Extract the [x, y] coordinate from the center of the cell holding the provided text.  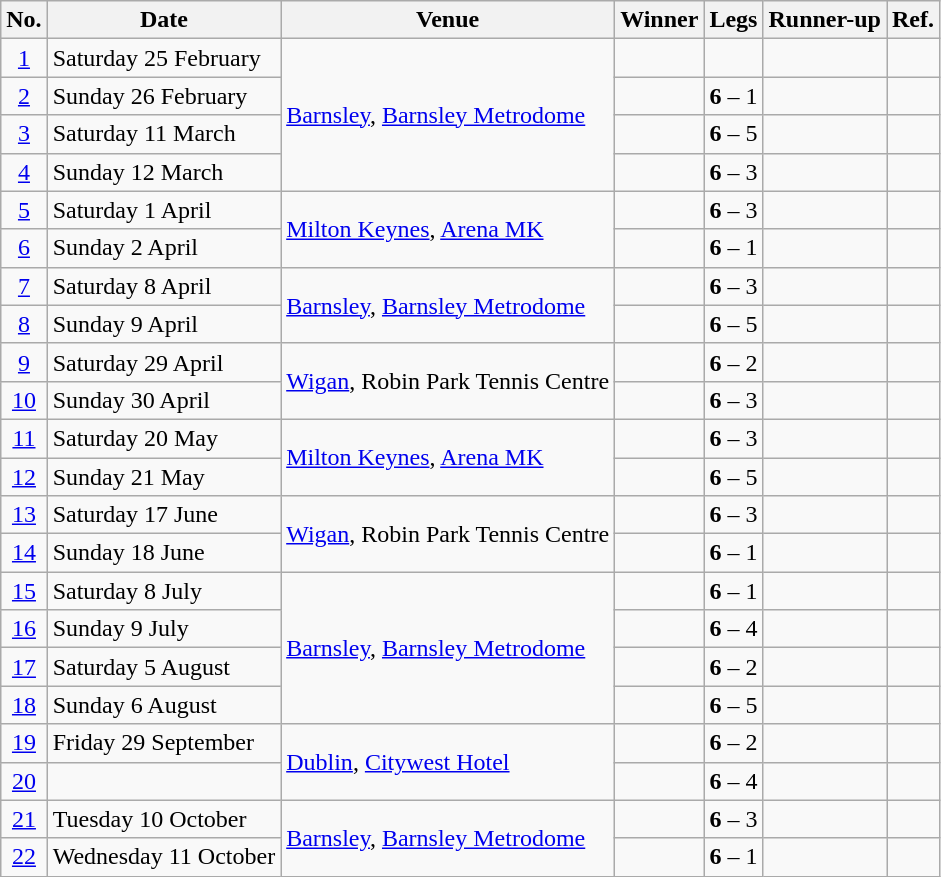
21 [24, 819]
1 [24, 58]
Sunday 9 April [164, 324]
15 [24, 591]
Saturday 17 June [164, 515]
No. [24, 20]
Sunday 26 February [164, 96]
Dublin, Citywest Hotel [448, 762]
Sunday 2 April [164, 248]
18 [24, 705]
4 [24, 172]
Saturday 11 March [164, 134]
Sunday 9 July [164, 629]
Runner-up [825, 20]
Saturday 29 April [164, 362]
9 [24, 362]
14 [24, 553]
3 [24, 134]
Saturday 20 May [164, 438]
2 [24, 96]
6 [24, 248]
5 [24, 210]
16 [24, 629]
Sunday 18 June [164, 553]
Venue [448, 20]
Winner [660, 20]
Sunday 12 March [164, 172]
Tuesday 10 October [164, 819]
8 [24, 324]
13 [24, 515]
7 [24, 286]
Ref. [912, 20]
12 [24, 477]
Saturday 1 April [164, 210]
22 [24, 857]
Saturday 25 February [164, 58]
11 [24, 438]
Friday 29 September [164, 743]
20 [24, 781]
17 [24, 667]
Saturday 8 April [164, 286]
Wednesday 11 October [164, 857]
Date [164, 20]
19 [24, 743]
10 [24, 400]
Saturday 8 July [164, 591]
Sunday 6 August [164, 705]
Sunday 21 May [164, 477]
Sunday 30 April [164, 400]
Legs [734, 20]
Saturday 5 August [164, 667]
